Find where the given text appears and provide that cell's center as [x, y] coordinate. 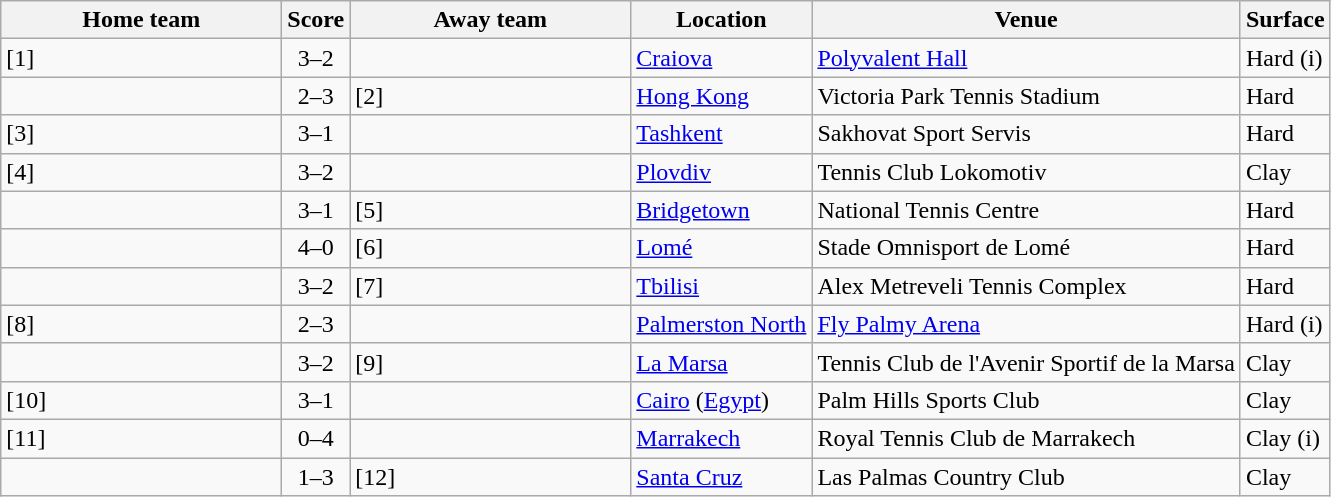
4–0 [316, 248]
[6] [490, 248]
Cairo (Egypt) [722, 400]
Tennis Club de l'Avenir Sportif de la Marsa [1026, 362]
[11] [142, 438]
Fly Palmy Arena [1026, 324]
Home team [142, 20]
Alex Metreveli Tennis Complex [1026, 286]
Tennis Club Lokomotiv [1026, 172]
La Marsa [722, 362]
Lomé [722, 248]
[12] [490, 477]
Polyvalent Hall [1026, 58]
[2] [490, 96]
Las Palmas Country Club [1026, 477]
Plovdiv [722, 172]
Clay (i) [1285, 438]
Royal Tennis Club de Marrakech [1026, 438]
[4] [142, 172]
Surface [1285, 20]
Sakhovat Sport Servis [1026, 134]
[3] [142, 134]
Tashkent [722, 134]
Stade Omnisport de Lomé [1026, 248]
[5] [490, 210]
Victoria Park Tennis Stadium [1026, 96]
Santa Cruz [722, 477]
[9] [490, 362]
0–4 [316, 438]
[7] [490, 286]
[10] [142, 400]
Palm Hills Sports Club [1026, 400]
Bridgetown [722, 210]
Location [722, 20]
National Tennis Centre [1026, 210]
Craiova [722, 58]
Away team [490, 20]
Venue [1026, 20]
Score [316, 20]
Tbilisi [722, 286]
[1] [142, 58]
[8] [142, 324]
Palmerston North [722, 324]
1–3 [316, 477]
Marrakech [722, 438]
Hong Kong [722, 96]
